Return the (X, Y) coordinate for the center point of the cell that contains the specified text.  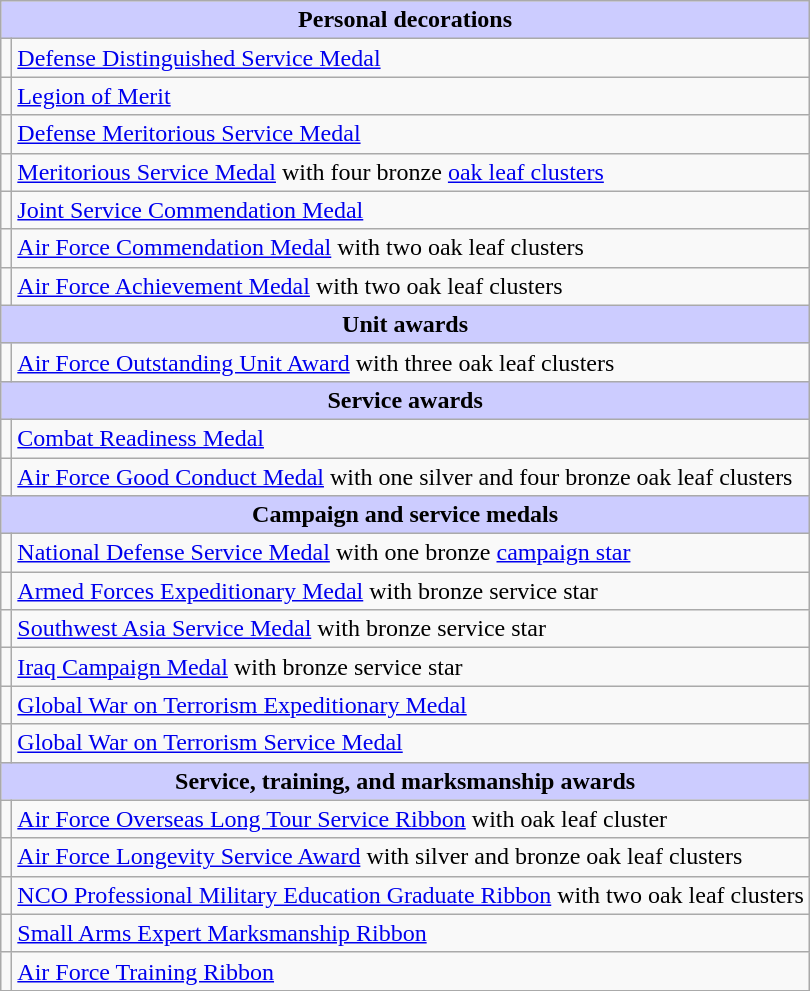
Global War on Terrorism Service Medal (411, 743)
Air Force Achievement Medal with two oak leaf clusters (411, 286)
Iraq Campaign Medal with bronze service star (411, 667)
Air Force Commendation Medal with two oak leaf clusters (411, 248)
Global War on Terrorism Expeditionary Medal (411, 705)
Air Force Outstanding Unit Award with three oak leaf clusters (411, 362)
Air Force Longevity Service Award with silver and bronze oak leaf clusters (411, 857)
Air Force Training Ribbon (411, 971)
Service, training, and marksmanship awards (406, 781)
Service awards (406, 400)
Defense Distinguished Service Medal (411, 58)
Small Arms Expert Marksmanship Ribbon (411, 933)
NCO Professional Military Education Graduate Ribbon with two oak leaf clusters (411, 895)
Joint Service Commendation Medal (411, 210)
Personal decorations (406, 20)
Air Force Good Conduct Medal with one silver and four bronze oak leaf clusters (411, 477)
Campaign and service medals (406, 515)
Armed Forces Expeditionary Medal with bronze service star (411, 591)
Meritorious Service Medal with four bronze oak leaf clusters (411, 172)
National Defense Service Medal with one bronze campaign star (411, 553)
Southwest Asia Service Medal with bronze service star (411, 629)
Combat Readiness Medal (411, 438)
Legion of Merit (411, 96)
Air Force Overseas Long Tour Service Ribbon with oak leaf cluster (411, 819)
Defense Meritorious Service Medal (411, 134)
Unit awards (406, 324)
